Provide the (x, y) coordinate of the cell's center where the given text is located.  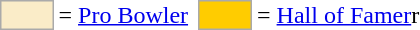
= Pro Bowler (124, 15)
